Find where the given text appears and provide that cell's center as (x, y) coordinate. 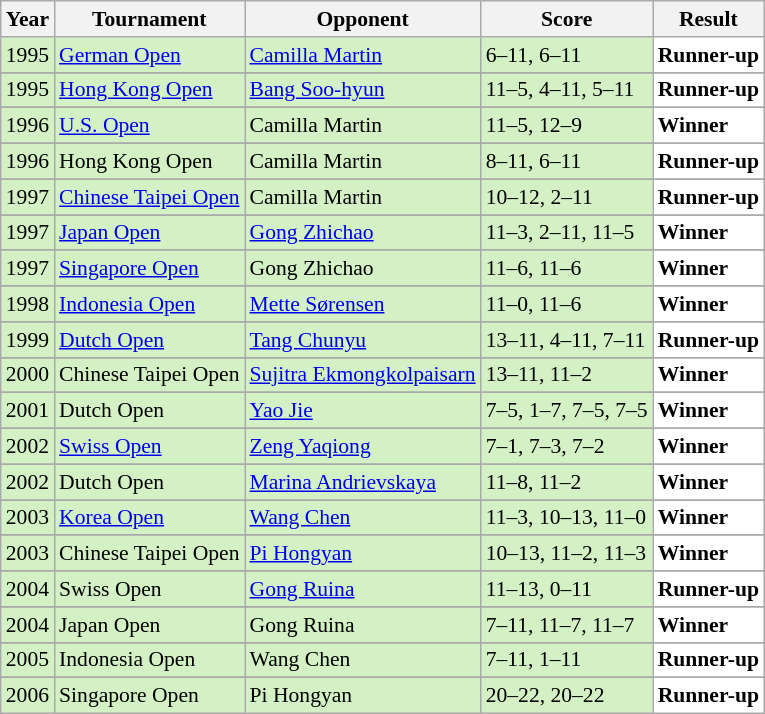
13–11, 11–2 (567, 375)
Korea Open (149, 518)
7–11, 1–11 (567, 660)
8–11, 6–11 (567, 162)
11–3, 10–13, 11–0 (567, 518)
10–13, 11–2, 11–3 (567, 554)
U.S. Open (149, 126)
7–5, 1–7, 7–5, 7–5 (567, 411)
Tournament (149, 19)
7–1, 7–3, 7–2 (567, 447)
Mette Sørensen (362, 304)
German Open (149, 55)
11–5, 4–11, 5–11 (567, 90)
Year (28, 19)
2005 (28, 660)
1998 (28, 304)
2006 (28, 696)
Zeng Yaqiong (362, 447)
11–8, 11–2 (567, 482)
2000 (28, 375)
Yao Jie (362, 411)
20–22, 20–22 (567, 696)
1999 (28, 340)
13–11, 4–11, 7–11 (567, 340)
Marina Andrievskaya (362, 482)
10–12, 2–11 (567, 197)
6–11, 6–11 (567, 55)
Opponent (362, 19)
11–0, 11–6 (567, 304)
11–6, 11–6 (567, 269)
11–5, 12–9 (567, 126)
2001 (28, 411)
11–3, 2–11, 11–5 (567, 233)
Result (708, 19)
7–11, 11–7, 11–7 (567, 625)
Tang Chunyu (362, 340)
Bang Soo-hyun (362, 90)
Score (567, 19)
Sujitra Ekmongkolpaisarn (362, 375)
11–13, 0–11 (567, 589)
